Pinpoint the cell where the given text exists, returning its [X, Y] midpoint coordinate. 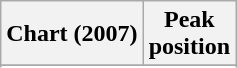
Chart (2007) [72, 34]
Peakposition [189, 34]
